Find where the given text appears and provide that cell's center as [x, y] coordinate. 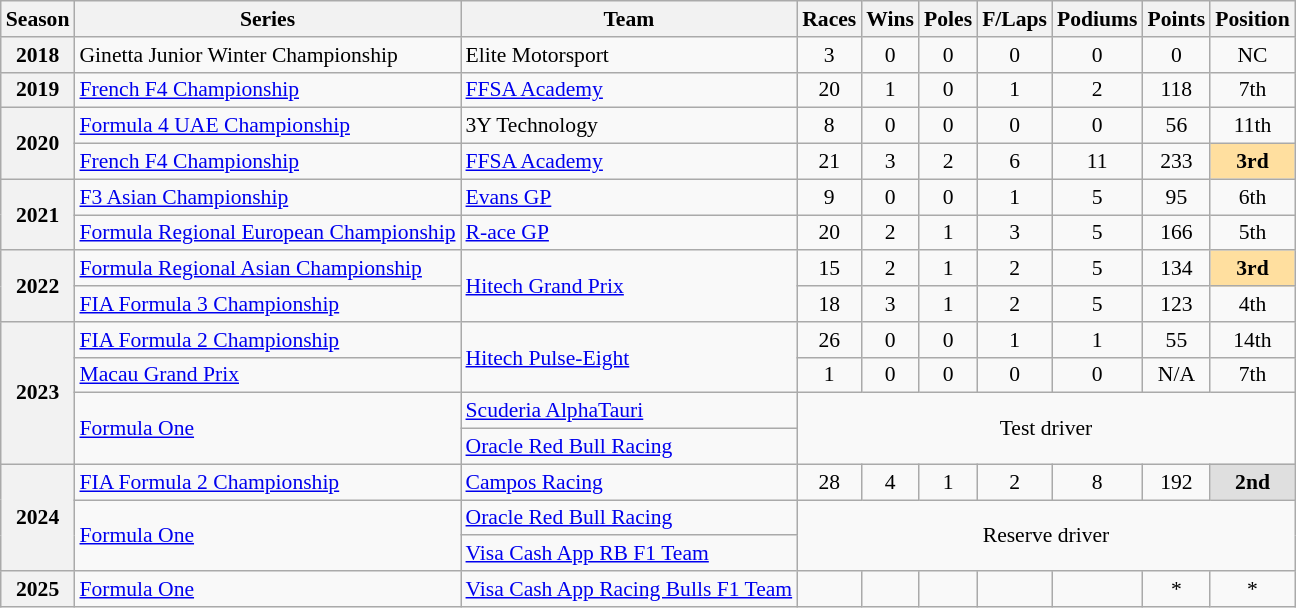
118 [1177, 90]
55 [1177, 340]
Position [1252, 19]
2023 [38, 393]
Formula 4 UAE Championship [267, 126]
2025 [38, 589]
2nd [1252, 482]
Macau Grand Prix [267, 375]
Hitech Grand Prix [628, 286]
Hitech Pulse-Eight [628, 358]
Points [1177, 19]
9 [829, 197]
166 [1177, 233]
15 [829, 269]
6th [1252, 197]
14th [1252, 340]
4 [890, 482]
N/A [1177, 375]
18 [829, 304]
NC [1252, 55]
Season [38, 19]
3Y Technology [628, 126]
26 [829, 340]
2022 [38, 286]
28 [829, 482]
5th [1252, 233]
2020 [38, 144]
F/Laps [1014, 19]
134 [1177, 269]
11th [1252, 126]
Poles [948, 19]
2019 [38, 90]
95 [1177, 197]
2018 [38, 55]
Wins [890, 19]
Visa Cash App RB F1 Team [628, 554]
192 [1177, 482]
FIA Formula 3 Championship [267, 304]
21 [829, 162]
Formula Regional European Championship [267, 233]
F3 Asian Championship [267, 197]
Formula Regional Asian Championship [267, 269]
2021 [38, 214]
4th [1252, 304]
6 [1014, 162]
Campos Racing [628, 482]
Reserve driver [1046, 536]
Team [628, 19]
R-ace GP [628, 233]
123 [1177, 304]
2024 [38, 518]
Races [829, 19]
Podiums [1098, 19]
56 [1177, 126]
Elite Motorsport [628, 55]
Series [267, 19]
11 [1098, 162]
Scuderia AlphaTauri [628, 411]
233 [1177, 162]
Evans GP [628, 197]
Test driver [1046, 428]
Visa Cash App Racing Bulls F1 Team [628, 589]
Ginetta Junior Winter Championship [267, 55]
